From the cell containing the given text, extract its center point as (X, Y) coordinate. 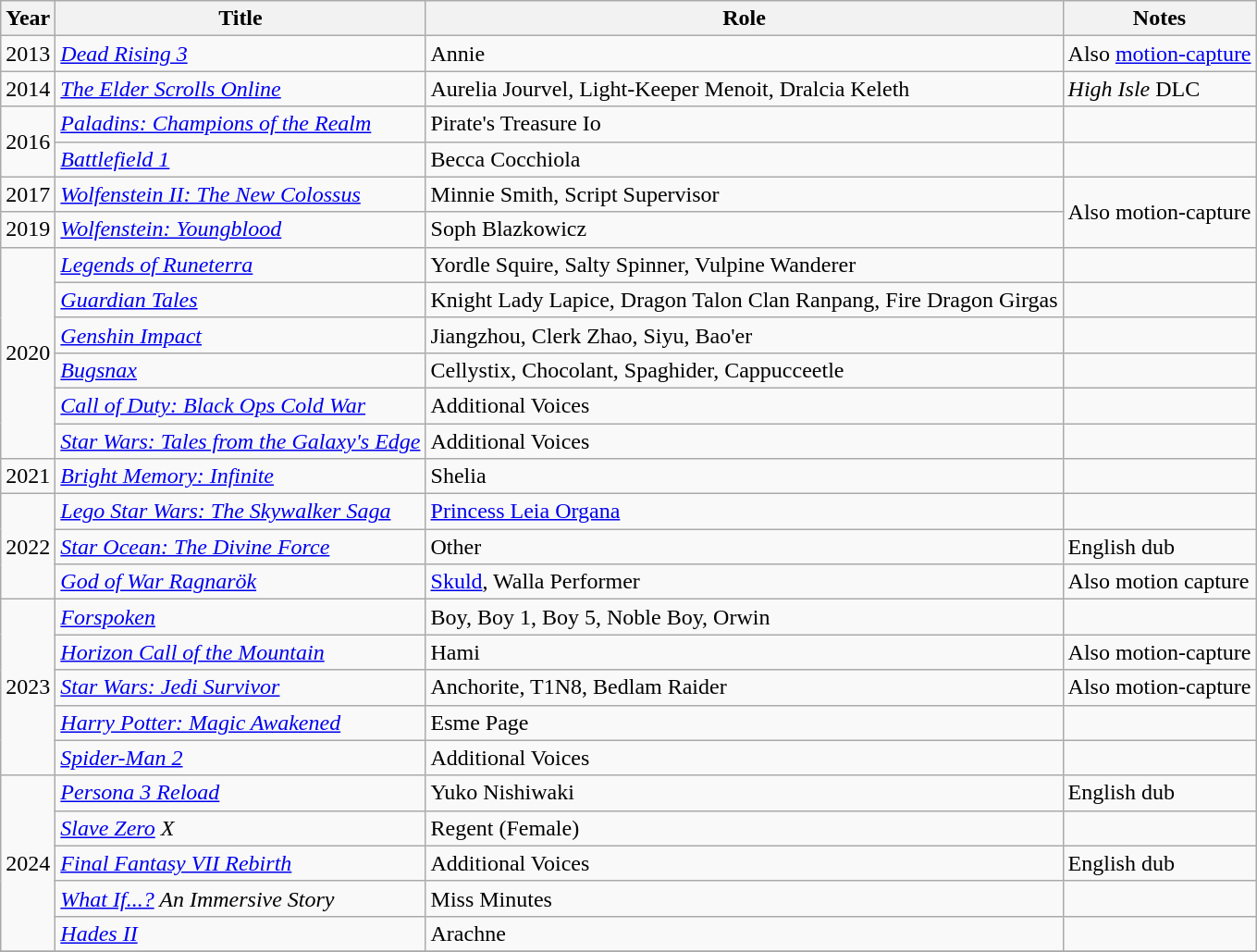
Paladins: Champions of the Realm (240, 124)
Spider-Man 2 (240, 758)
Role (744, 19)
2023 (28, 687)
Other (744, 547)
Final Fantasy VII Rebirth (240, 863)
The Elder Scrolls Online (240, 89)
Regent (Female) (744, 828)
God of War Ragnarök (240, 582)
2016 (28, 142)
2024 (28, 863)
Dead Rising 3 (240, 54)
Becca Cocchiola (744, 159)
Lego Star Wars: The Skywalker Saga (240, 512)
Star Wars: Jedi Survivor (240, 687)
Yordle Squire, Salty Spinner, Vulpine Wanderer (744, 265)
Legends of Runeterra (240, 265)
Notes (1160, 19)
Annie (744, 54)
Forspoken (240, 617)
2013 (28, 54)
Soph Blazkowicz (744, 229)
Esme Page (744, 723)
Battlefield 1 (240, 159)
Genshin Impact (240, 335)
Hades II (240, 933)
2020 (28, 352)
Anchorite, T1N8, Bedlam Raider (744, 687)
Pirate's Treasure Io (744, 124)
Aurelia Jourvel, Light-Keeper Menoit, Dralcia Keleth (744, 89)
Also motion capture (1160, 582)
Skuld, Walla Performer (744, 582)
Wolfenstein II: The New Colossus (240, 194)
Harry Potter: Magic Awakened (240, 723)
Star Wars: Tales from the Galaxy's Edge (240, 441)
Minnie Smith, Script Supervisor (744, 194)
Horizon Call of the Mountain (240, 652)
2017 (28, 194)
Arachne (744, 933)
Yuko Nishiwaki (744, 793)
Knight Lady Lapice, Dragon Talon Clan Ranpang, Fire Dragon Girgas (744, 300)
Year (28, 19)
Guardian Tales (240, 300)
2021 (28, 476)
Shelia (744, 476)
2019 (28, 229)
Hami (744, 652)
High Isle DLC (1160, 89)
2022 (28, 547)
Call of Duty: Black Ops Cold War (240, 405)
Jiangzhou, Clerk Zhao, Siyu, Bao'er (744, 335)
What If...? An Immersive Story (240, 898)
Wolfenstein: Youngblood (240, 229)
Bright Memory: Infinite (240, 476)
Boy, Boy 1, Boy 5, Noble Boy, Orwin (744, 617)
Cellystix, Chocolant, Spaghider, Cappucceetle (744, 370)
Miss Minutes (744, 898)
Slave Zero X (240, 828)
Persona 3 Reload (240, 793)
2014 (28, 89)
Title (240, 19)
Bugsnax (240, 370)
Star Ocean: The Divine Force (240, 547)
Princess Leia Organa (744, 512)
